Extract the (X, Y) coordinate from the center of the cell holding the provided text.  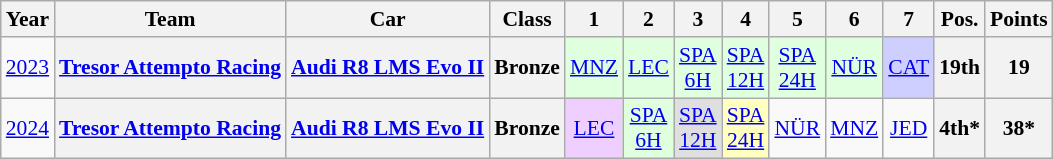
Class (527, 19)
Points (1019, 19)
Team (170, 19)
19 (1019, 68)
2024 (28, 128)
38* (1019, 128)
CAT (908, 68)
4 (746, 19)
7 (908, 19)
1 (594, 19)
5 (797, 19)
JED (908, 128)
19th (960, 68)
Car (388, 19)
Year (28, 19)
6 (854, 19)
2 (648, 19)
4th* (960, 128)
2023 (28, 68)
3 (698, 19)
Pos. (960, 19)
